Provide the [x, y] coordinate of the cell's center where the given text is located.  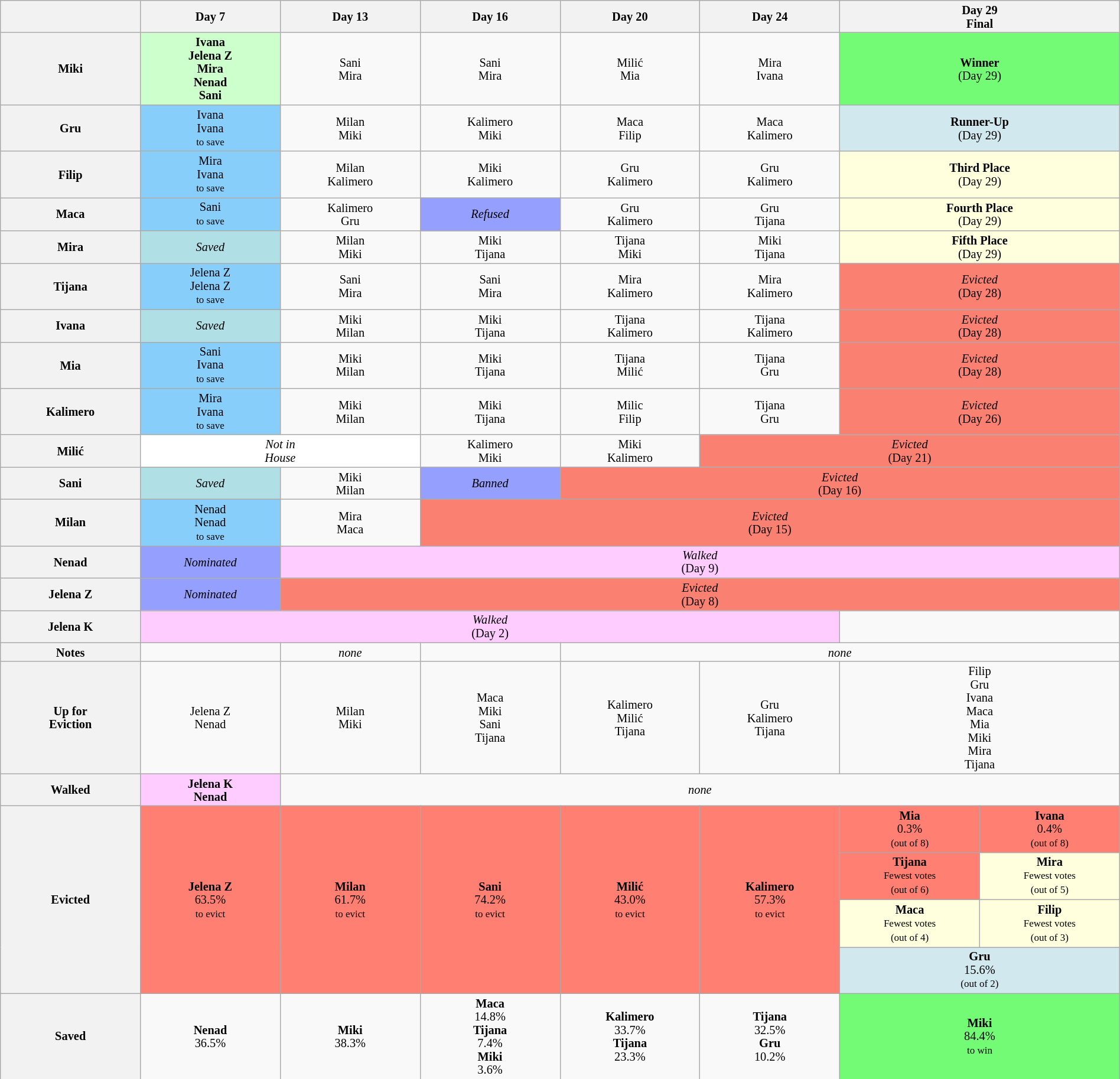
Walked(Day 9) [699, 562]
Mia0.3%(out of 8) [910, 829]
Evicted(Day 8) [699, 594]
MiraFewest votes(out of 5) [1049, 876]
Filip [71, 175]
Day 16 [490, 17]
Evicted(Day 26) [980, 411]
KalimeroGru [350, 214]
KalimeroMilićTijana [630, 718]
Evicted [71, 899]
Milić43.0%to evict [630, 899]
Gru [71, 128]
Fourth Place(Day 29) [980, 214]
Maca Filip [630, 128]
Milan [71, 522]
Jelena Z63.5%to evict [210, 899]
GruTijana [770, 214]
Sani [71, 483]
Maca14.8%Tijana7.4%Miki3.6% [490, 1036]
Mia [71, 365]
Evicted(Day 16) [840, 483]
GruKalimeroTijana [770, 718]
Kalimero33.7%Tijana23.3% [630, 1036]
Nenad [71, 562]
Sanito save [210, 214]
Walked(Day 2) [490, 626]
FilipFewest votes(out of 3) [1049, 923]
IvanaIvanato save [210, 128]
Day 29Final [980, 17]
Maca [71, 214]
Sani74.2%to evict [490, 899]
Jelena K [71, 626]
Not inHouse [281, 451]
IvanaJelena ZMiraNenadSani [210, 69]
Banned [490, 483]
Jelena ZJelena Zto save [210, 286]
MilicFilip [630, 411]
Day 24 [770, 17]
Tijana32.5%Gru10.2% [770, 1036]
Day 13 [350, 17]
Winner(Day 29) [980, 69]
Miki [71, 69]
Jelena Z [71, 594]
TijanaMiki [630, 247]
Kalimero57.3%to evict [770, 899]
Miki84.4%to win [980, 1036]
MilićMia [630, 69]
Jelena KNenad [210, 790]
Kalimero [71, 411]
Nenad36.5% [210, 1036]
Gru15.6%(out of 2) [980, 970]
Miki38.3% [350, 1036]
SaniIvanato save [210, 365]
TijanaFewest votes(out of 6) [910, 876]
Tijana [71, 286]
Refused [490, 214]
Evicted(Day 21) [910, 451]
Evicted(Day 15) [770, 522]
MacaMikiSaniTijana [490, 718]
Milan61.7%to evict [350, 899]
Jelena ZNenad [210, 718]
NenadNenadto save [210, 522]
Ivana [71, 326]
Fifth Place(Day 29) [980, 247]
Up forEviction [71, 718]
MacaFewest votes(out of 4) [910, 923]
Third Place(Day 29) [980, 175]
Walked [71, 790]
FilipGruIvanaMacaMiaMikiMiraTijana [980, 718]
Day 7 [210, 17]
MacaKalimero [770, 128]
MiraMaca [350, 522]
Mira [71, 247]
MilanKalimero [350, 175]
Runner-Up(Day 29) [980, 128]
TijanaMilić [630, 365]
MiraIvana [770, 69]
Ivana0.4%(out of 8) [1049, 829]
Day 20 [630, 17]
Notes [71, 652]
Milić [71, 451]
